From the cell containing the given text, extract its center point as [X, Y] coordinate. 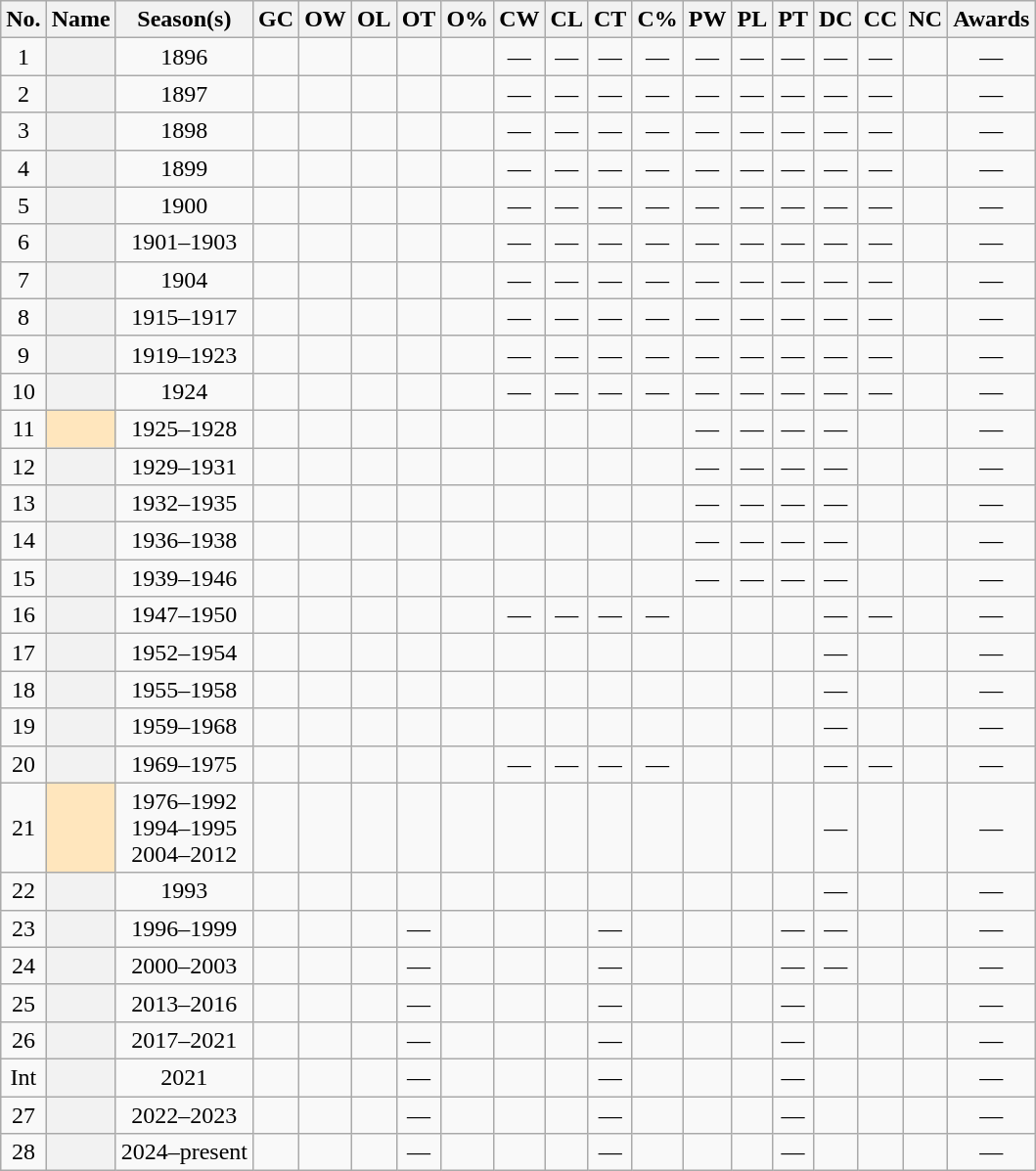
CT [609, 20]
PT [793, 20]
OL [374, 20]
1900 [184, 205]
25 [23, 1003]
1919–1923 [184, 354]
16 [23, 615]
7 [23, 280]
1925–1928 [184, 428]
1932–1935 [184, 504]
O% [468, 20]
Name [80, 20]
2013–2016 [184, 1003]
19 [23, 727]
OW [326, 20]
CC [880, 20]
15 [23, 578]
Awards [992, 20]
Int [23, 1077]
DC [835, 20]
Season(s) [184, 20]
PL [752, 20]
1896 [184, 57]
13 [23, 504]
18 [23, 690]
1955–1958 [184, 690]
1936–1938 [184, 541]
20 [23, 764]
1924 [184, 391]
26 [23, 1040]
1952–1954 [184, 653]
3 [23, 131]
OT [419, 20]
1947–1950 [184, 615]
GC [276, 20]
14 [23, 541]
1996–1999 [184, 928]
2000–2003 [184, 966]
1929–1931 [184, 467]
1993 [184, 891]
CW [519, 20]
22 [23, 891]
2024–present [184, 1152]
1959–1968 [184, 727]
NC [925, 20]
6 [23, 243]
No. [23, 20]
1898 [184, 131]
12 [23, 467]
CL [566, 20]
2021 [184, 1077]
1 [23, 57]
1901–1903 [184, 243]
1969–1975 [184, 764]
1899 [184, 168]
27 [23, 1114]
1904 [184, 280]
1939–1946 [184, 578]
23 [23, 928]
2022–2023 [184, 1114]
2017–2021 [184, 1040]
21 [23, 828]
24 [23, 966]
C% [657, 20]
4 [23, 168]
1897 [184, 94]
28 [23, 1152]
1915–1917 [184, 317]
9 [23, 354]
17 [23, 653]
8 [23, 317]
2 [23, 94]
1976–19921994–19952004–2012 [184, 828]
11 [23, 428]
10 [23, 391]
5 [23, 205]
PW [707, 20]
